Capture the cell that displays the provided text and extract its [x, y] central coordinate. 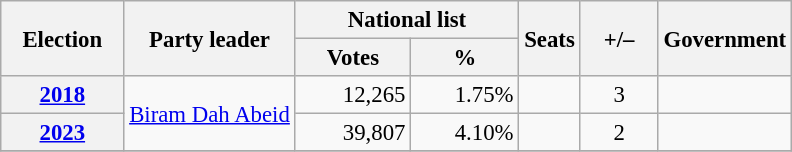
Government [724, 38]
3 [619, 95]
Votes [353, 58]
12,265 [353, 95]
39,807 [353, 133]
2018 [62, 95]
1.75% [465, 95]
National list [407, 20]
Party leader [210, 38]
+/– [619, 38]
Biram Dah Abeid [210, 114]
2023 [62, 133]
Seats [550, 38]
4.10% [465, 133]
Election [62, 38]
% [465, 58]
2 [619, 133]
